Locate the cell with the specified text and output its (X, Y) center coordinate. 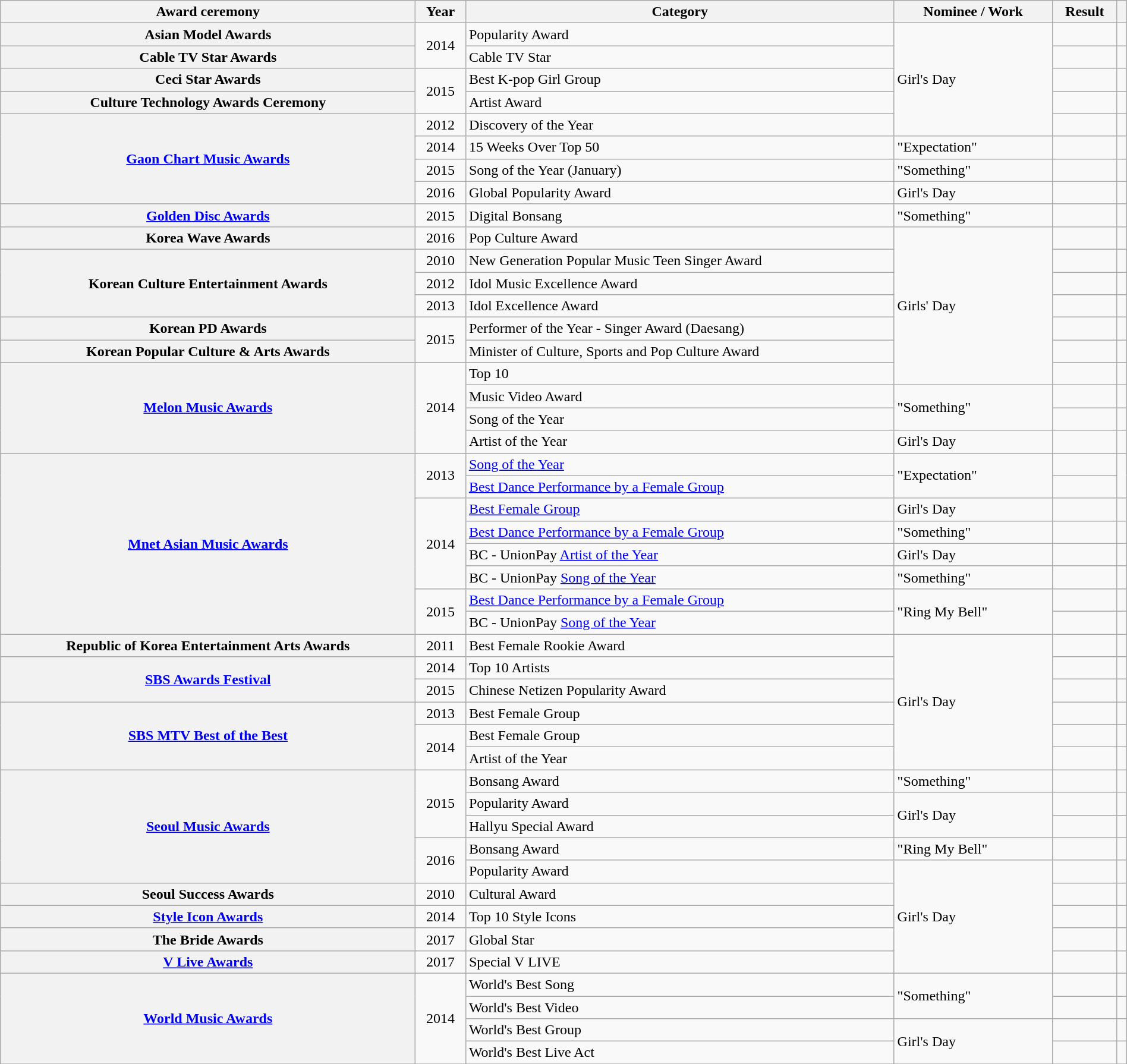
Top 10 (680, 374)
Best K-pop Girl Group (680, 80)
SBS Awards Festival (208, 679)
Seoul Music Awards (208, 826)
Style Icon Awards (208, 917)
Discovery of the Year (680, 125)
Cable TV Star (680, 57)
Ceci Star Awards (208, 80)
Global Star (680, 939)
Special V LIVE (680, 962)
World's Best Live Act (680, 1053)
Digital Bonsang (680, 215)
Best Female Rookie Award (680, 645)
Year (440, 12)
World's Best Group (680, 1030)
Performer of the Year - Singer Award (Daesang) (680, 329)
New Generation Popular Music Teen Singer Award (680, 260)
Mnet Asian Music Awards (208, 543)
Result (1084, 12)
Global Popularity Award (680, 193)
Top 10 Style Icons (680, 917)
World's Best Video (680, 1008)
Hallyu Special Award (680, 826)
Minister of Culture, Sports and Pop Culture Award (680, 351)
Top 10 Artists (680, 668)
Pop Culture Award (680, 238)
Korean PD Awards (208, 329)
SBS MTV Best of the Best (208, 736)
Music Video Award (680, 396)
Melon Music Awards (208, 408)
Chinese Netizen Popularity Award (680, 691)
Korean Popular Culture & Arts Awards (208, 351)
Asian Model Awards (208, 34)
The Bride Awards (208, 939)
Award ceremony (208, 12)
Cultural Award (680, 894)
Song of the Year (January) (680, 170)
2011 (440, 645)
Korea Wave Awards (208, 238)
Artist Award (680, 102)
Nominee / Work (973, 12)
World's Best Song (680, 984)
Gaon Chart Music Awards (208, 159)
Republic of Korea Entertainment Arts Awards (208, 645)
Category (680, 12)
Korean Culture Entertainment Awards (208, 283)
World Music Awards (208, 1018)
Girls' Day (973, 306)
Idol Music Excellence Award (680, 284)
Golden Disc Awards (208, 215)
V Live Awards (208, 962)
Culture Technology Awards Ceremony (208, 102)
Idol Excellence Award (680, 306)
Seoul Success Awards (208, 894)
Cable TV Star Awards (208, 57)
15 Weeks Over Top 50 (680, 147)
BC - UnionPay Artist of the Year (680, 555)
